Provide the [X, Y] coordinate of the cell's center where the given text is located.  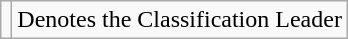
Denotes the Classification Leader [180, 20]
